For the text-containing cell, return its midpoint in (x, y) coordinate format. 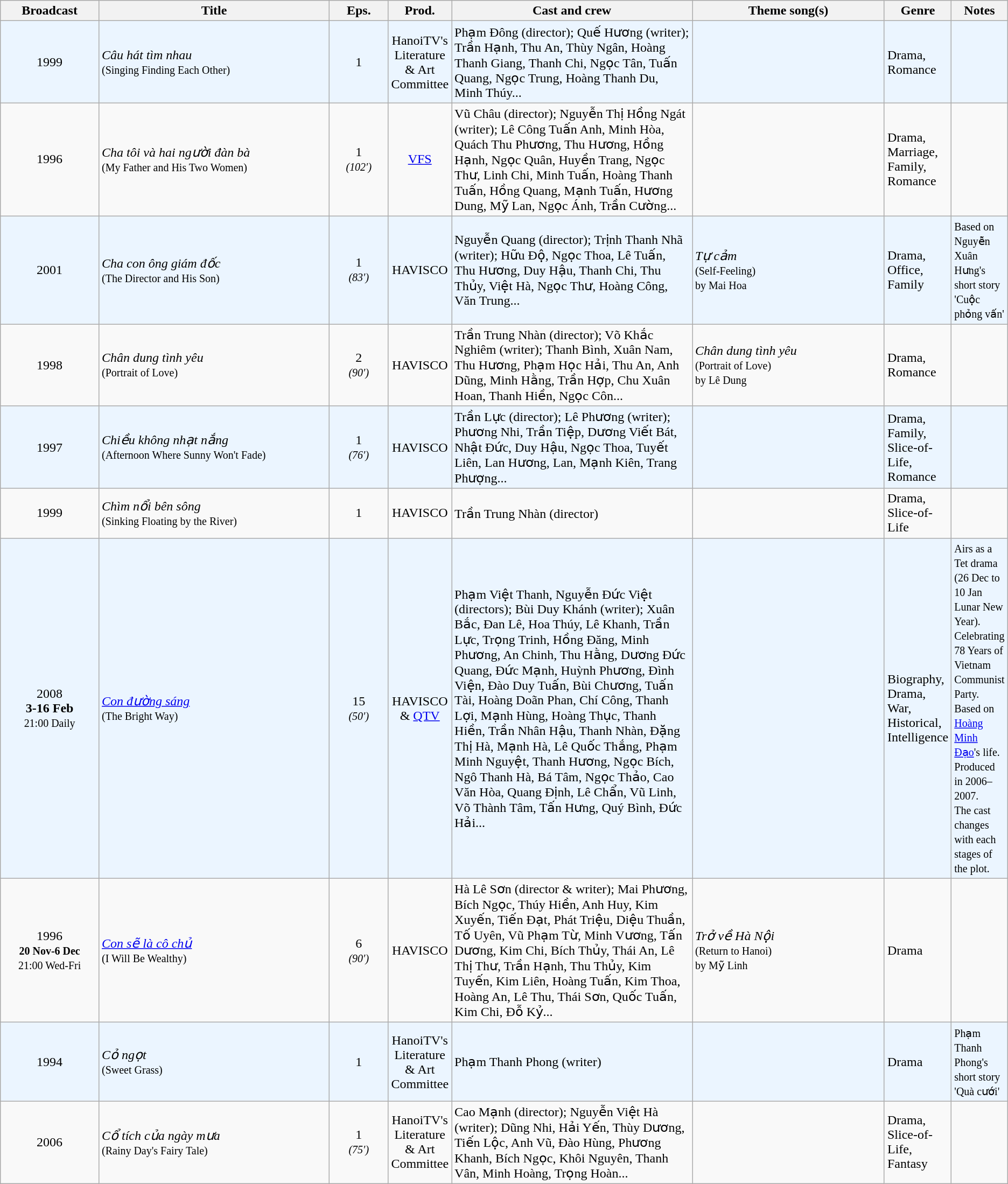
1998 (50, 365)
HAVISCO & QTV (420, 708)
Chân dung tình yêu (Portrait of Love) (214, 365)
20083-16 Feb21:00 Daily (50, 708)
Title (214, 11)
15(50′) (359, 708)
Cha tôi và hai người đàn bà (My Father and His Two Women) (214, 159)
Chân dung tình yêu(Portrait of Love)by Lê Dung (788, 365)
1(76′) (359, 447)
Phạm Thanh Phong's short story 'Quà cưới' (979, 1062)
Drama, Marriage, Family, Romance (918, 159)
Cổ tích của ngày mưa (Rainy Day's Fairy Tale) (214, 1143)
Drama, Office, Family (918, 270)
Drama, Family, Slice-of-Life, Romance (918, 447)
6(90′) (359, 950)
Con đường sáng (The Bright Way) (214, 708)
Eps. (359, 11)
Genre (918, 11)
Trần Trung Nhàn (director) (572, 513)
2006 (50, 1143)
Tự cảm(Self-Feeling)by Mai Hoa (788, 270)
Theme song(s) (788, 11)
Biography, Drama, War, Historical, Intelligence (918, 708)
Drama, Slice-of-Life (918, 513)
Based on Nguyễn Xuân Hưng's short story 'Cuộc phỏng vấn' (979, 270)
Trở về Hà Nội(Return to Hanoi)by Mỹ Linh (788, 950)
Phạm Thanh Phong (writer) (572, 1062)
Prod. (420, 11)
1(102′) (359, 159)
1994 (50, 1062)
2(90′) (359, 365)
Broadcast (50, 11)
2001 (50, 270)
1996 (50, 159)
Chìm nổi bên sông (Sinking Floating by the River) (214, 513)
1(83′) (359, 270)
VFS (420, 159)
Câu hát tìm nhau (Singing Finding Each Other) (214, 62)
Cha con ông giám đốc (The Director and His Son) (214, 270)
Chiều không nhạt nắng (Afternoon Where Sunny Won't Fade) (214, 447)
Cast and crew (572, 11)
Con sẽ là cô chủ (I Will Be Wealthy) (214, 950)
Drama, Slice-of-Life, Fantasy (918, 1143)
Cỏ ngọt (Sweet Grass) (214, 1062)
1997 (50, 447)
1(75′) (359, 1143)
199620 Nov-6 Dec21:00 Wed-Fri (50, 950)
Notes (979, 11)
